Pinpoint the cell where the given text exists, returning its (X, Y) midpoint coordinate. 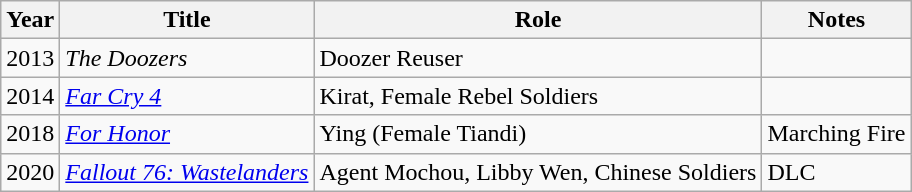
Marching Fire (836, 134)
Fallout 76: Wastelanders (187, 172)
Title (187, 20)
Ying (Female Tiandi) (538, 134)
Doozer Reuser (538, 58)
Kirat, Female Rebel Soldiers (538, 96)
For Honor (187, 134)
2020 (30, 172)
The Doozers (187, 58)
Agent Mochou, Libby Wen, Chinese Soldiers (538, 172)
2013 (30, 58)
DLC (836, 172)
Year (30, 20)
Far Cry 4 (187, 96)
Notes (836, 20)
2018 (30, 134)
2014 (30, 96)
Role (538, 20)
